Pinpoint the cell where the given text exists, returning its [X, Y] midpoint coordinate. 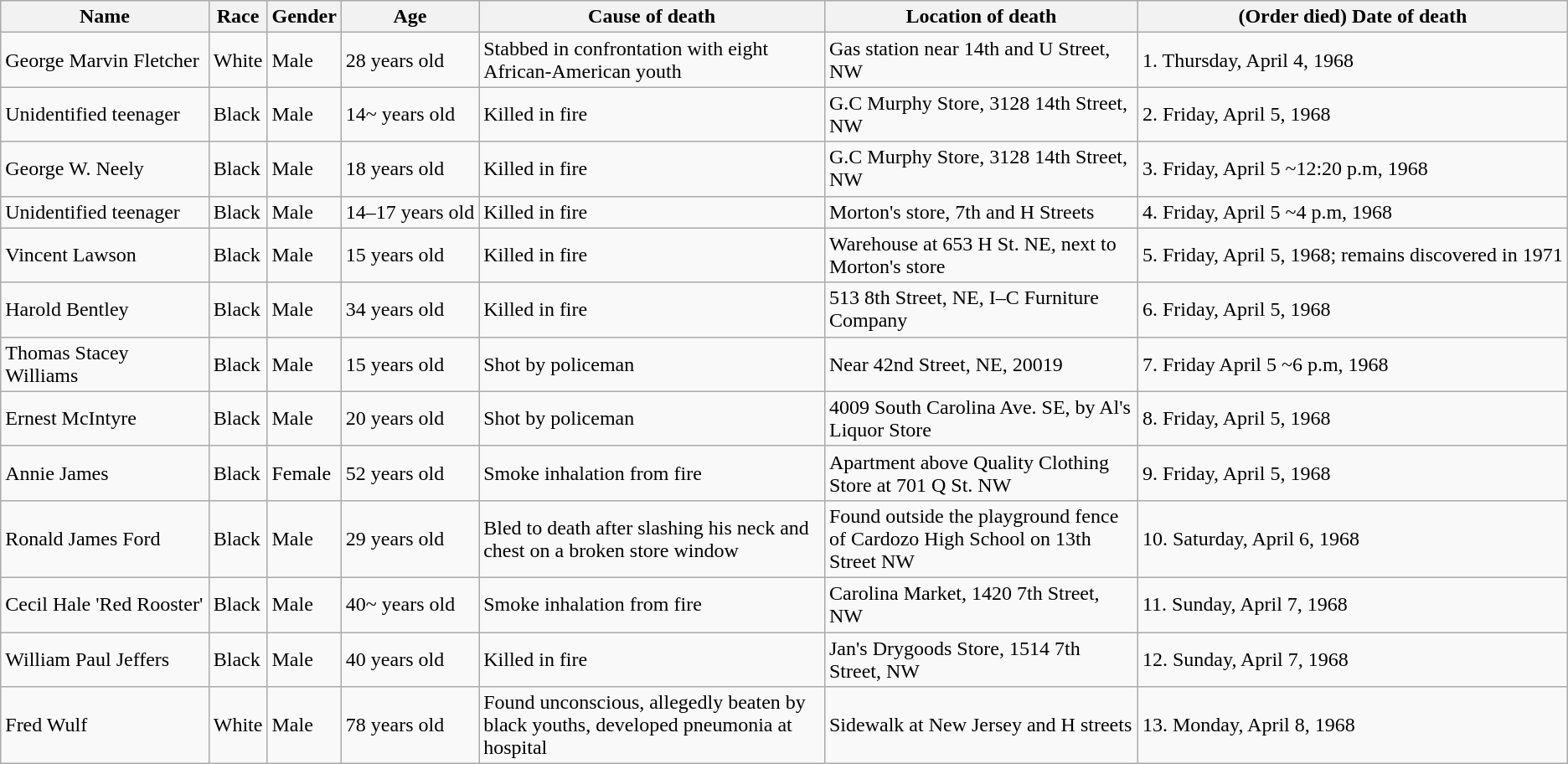
40~ years old [410, 605]
2. Friday, April 5, 1968 [1352, 114]
10. Saturday, April 6, 1968 [1352, 539]
52 years old [410, 472]
Sidewalk at New Jersey and H streets [981, 725]
Jan's Drygoods Store, 1514 7th Street, NW [981, 658]
8. Friday, April 5, 1968 [1352, 419]
Gas station near 14th and U Street, NW [981, 60]
28 years old [410, 60]
Gender [304, 17]
Found outside the playground fence of Cardozo High School on 13th Street NW [981, 539]
Location of death [981, 17]
Annie James [105, 472]
513 8th Street, NE, I–C Furniture Company [981, 310]
4. Friday, April 5 ~4 p.m, 1968 [1352, 212]
(Order died) Date of death [1352, 17]
78 years old [410, 725]
Cecil Hale 'Red Rooster' [105, 605]
14~ years old [410, 114]
20 years old [410, 419]
Female [304, 472]
Found unconscious, allegedly beaten by black youths, developed pneumonia at hospital [652, 725]
Thomas Stacey Williams [105, 364]
3. Friday, April 5 ~12:20 p.m, 1968 [1352, 169]
29 years old [410, 539]
Name [105, 17]
Cause of death [652, 17]
7. Friday April 5 ~6 p.m, 1968 [1352, 364]
9. Friday, April 5, 1968 [1352, 472]
Near 42nd Street, NE, 20019 [981, 364]
6. Friday, April 5, 1968 [1352, 310]
George Marvin Fletcher [105, 60]
34 years old [410, 310]
Carolina Market, 1420 7th Street, NW [981, 605]
40 years old [410, 658]
Race [238, 17]
11. Sunday, April 7, 1968 [1352, 605]
4009 South Carolina Ave. SE, by Al's Liquor Store [981, 419]
5. Friday, April 5, 1968; remains discovered in 1971 [1352, 255]
Ronald James Ford [105, 539]
1. Thursday, April 4, 1968 [1352, 60]
William Paul Jeffers [105, 658]
Stabbed in confrontation with eight African-American youth [652, 60]
Apartment above Quality Clothing Store at 701 Q St. NW [981, 472]
Warehouse at 653 H St. NE, next to Morton's store [981, 255]
12. Sunday, April 7, 1968 [1352, 658]
Bled to death after slashing his neck and chest on a broken store window [652, 539]
Morton's store, 7th and H Streets [981, 212]
18 years old [410, 169]
Harold Bentley [105, 310]
Fred Wulf [105, 725]
Age [410, 17]
George W. Neely [105, 169]
13. Monday, April 8, 1968 [1352, 725]
Vincent Lawson [105, 255]
Ernest McIntyre [105, 419]
14–17 years old [410, 212]
